Find where the given text appears and provide that cell's center as (X, Y) coordinate. 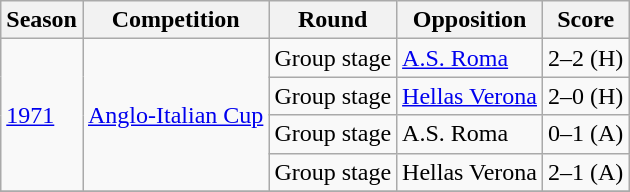
Competition (175, 20)
2–2 (H) (586, 58)
1971 (42, 115)
2–1 (A) (586, 172)
Season (42, 20)
Opposition (470, 20)
Round (333, 20)
0–1 (A) (586, 134)
2–0 (H) (586, 96)
Anglo-Italian Cup (175, 115)
Score (586, 20)
